Scan for the cell matching the given text and deliver its (X, Y) coordinate at center. 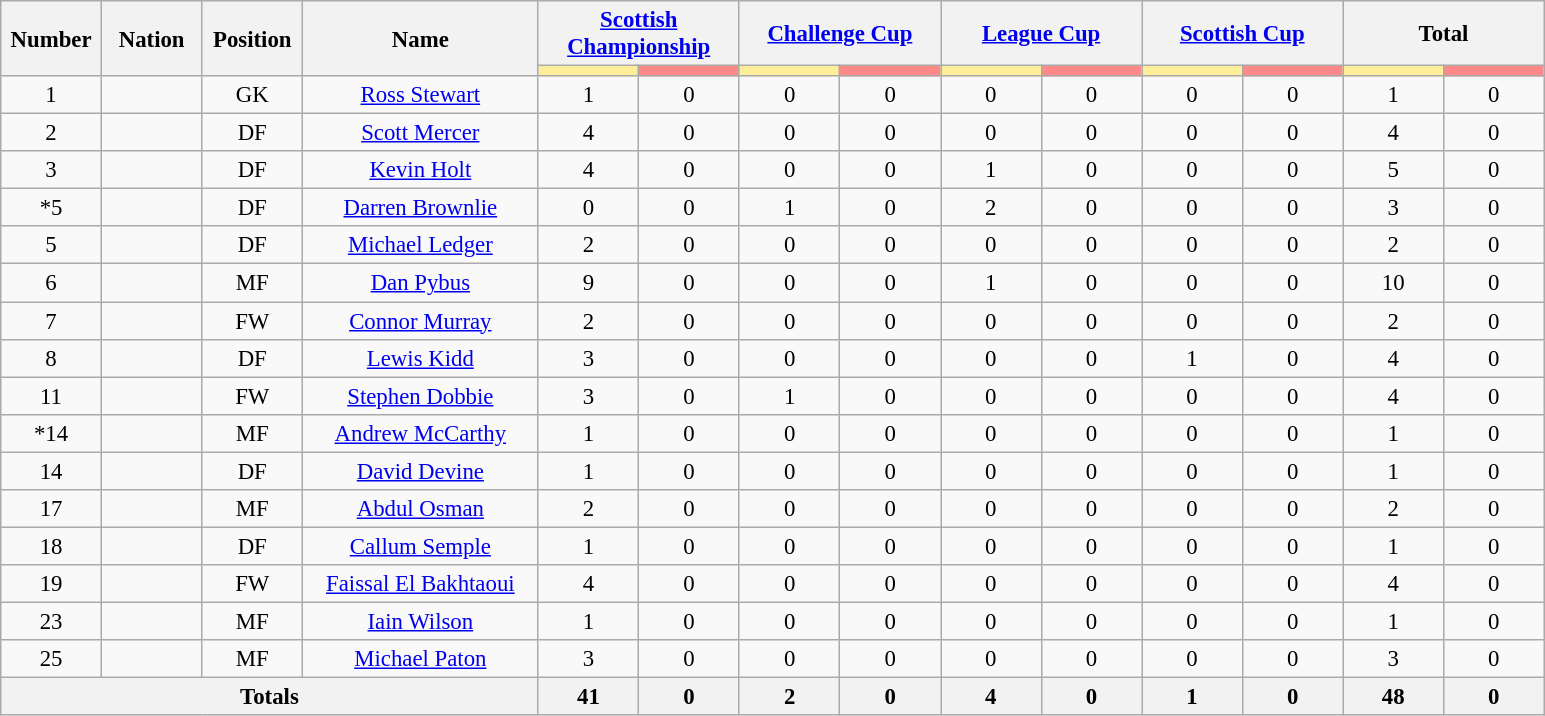
League Cup (1040, 34)
Number (52, 38)
9 (588, 283)
Iain Wilson (421, 621)
Andrew McCarthy (421, 433)
Scottish Cup (1242, 34)
Kevin Holt (421, 170)
Michael Paton (421, 659)
48 (1394, 697)
*5 (52, 208)
Callum Semple (421, 546)
Darren Brownlie (421, 208)
Michael Ledger (421, 245)
Scott Mercer (421, 133)
Position (252, 38)
19 (52, 584)
14 (52, 471)
8 (52, 358)
6 (52, 283)
Total (1444, 34)
41 (588, 697)
Lewis Kidd (421, 358)
10 (1394, 283)
23 (52, 621)
Dan Pybus (421, 283)
Name (421, 38)
David Devine (421, 471)
25 (52, 659)
Totals (270, 697)
7 (52, 321)
*14 (52, 433)
Connor Murray (421, 321)
GK (252, 95)
17 (52, 509)
Challenge Cup (840, 34)
Nation (152, 38)
Ross Stewart (421, 95)
Scottish Championship (638, 34)
11 (52, 396)
Faissal El Bakhtaoui (421, 584)
18 (52, 546)
Stephen Dobbie (421, 396)
Abdul Osman (421, 509)
